For the text-containing cell, return its midpoint in (X, Y) coordinate format. 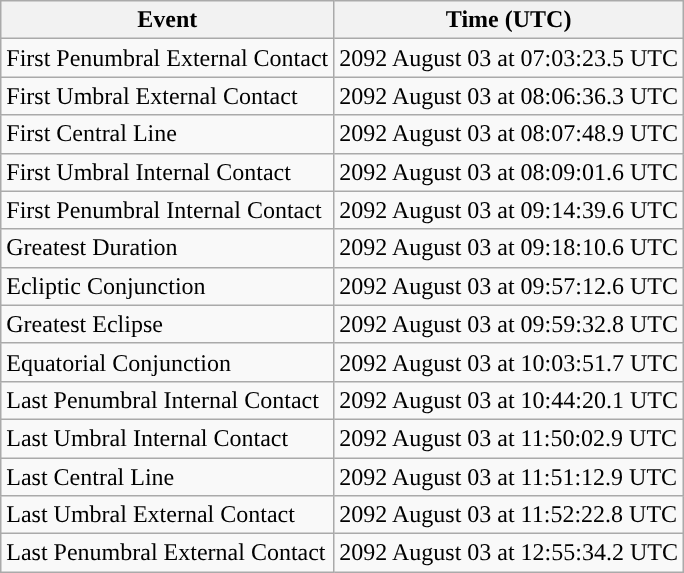
Greatest Eclipse (168, 324)
2092 August 03 at 08:09:01.6 UTC (509, 172)
Event (168, 20)
2092 August 03 at 10:44:20.1 UTC (509, 400)
Last Penumbral Internal Contact (168, 400)
Equatorial Conjunction (168, 362)
First Umbral External Contact (168, 96)
Ecliptic Conjunction (168, 286)
First Umbral Internal Contact (168, 172)
Last Umbral External Contact (168, 515)
First Central Line (168, 134)
2092 August 03 at 09:59:32.8 UTC (509, 324)
2092 August 03 at 09:14:39.6 UTC (509, 210)
Last Central Line (168, 477)
2092 August 03 at 10:03:51.7 UTC (509, 362)
Time (UTC) (509, 20)
2092 August 03 at 11:51:12.9 UTC (509, 477)
2092 August 03 at 09:18:10.6 UTC (509, 248)
Last Penumbral External Contact (168, 553)
2092 August 03 at 12:55:34.2 UTC (509, 553)
Greatest Duration (168, 248)
2092 August 03 at 09:57:12.6 UTC (509, 286)
2092 August 03 at 08:07:48.9 UTC (509, 134)
2092 August 03 at 08:06:36.3 UTC (509, 96)
Last Umbral Internal Contact (168, 438)
2092 August 03 at 07:03:23.5 UTC (509, 58)
First Penumbral External Contact (168, 58)
2092 August 03 at 11:52:22.8 UTC (509, 515)
First Penumbral Internal Contact (168, 210)
2092 August 03 at 11:50:02.9 UTC (509, 438)
